From the cell containing the given text, extract its center point as [x, y] coordinate. 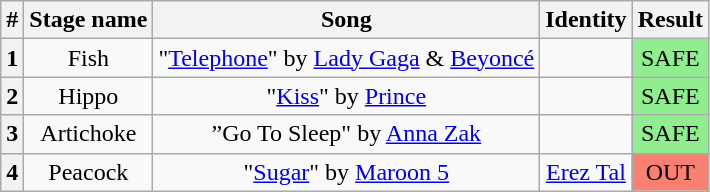
Hippo [88, 96]
"Telephone" by Lady Gaga & Beyoncé [346, 58]
Erez Tal [586, 172]
3 [12, 134]
2 [12, 96]
"Sugar" by Maroon 5 [346, 172]
Peacock [88, 172]
Fish [88, 58]
4 [12, 172]
Song [346, 20]
OUT [670, 172]
”Go To Sleep" by Anna Zak [346, 134]
"Kiss" by Prince [346, 96]
Artichoke [88, 134]
1 [12, 58]
Identity [586, 20]
Stage name [88, 20]
# [12, 20]
Result [670, 20]
